Pinpoint the cell where the given text exists, returning its [X, Y] midpoint coordinate. 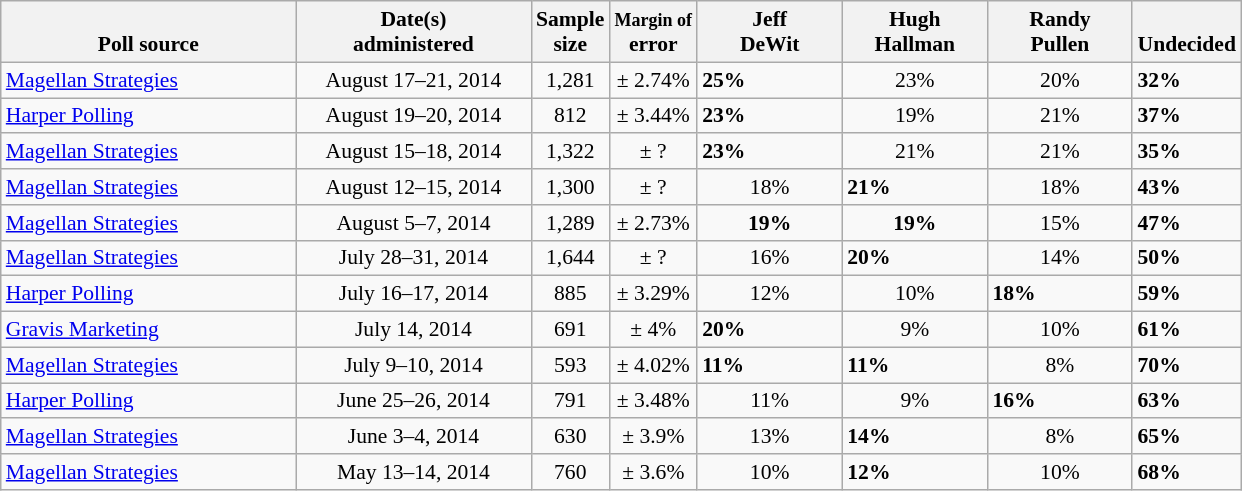
May 13–14, 2014 [414, 472]
791 [570, 401]
July 9–10, 2014 [414, 365]
± 2.73% [653, 223]
± 3.44% [653, 116]
47% [1186, 223]
August 5–7, 2014 [414, 223]
JeffDeWit [770, 32]
43% [1186, 187]
885 [570, 294]
68% [1186, 472]
37% [1186, 116]
± 3.6% [653, 472]
593 [570, 365]
Samplesize [570, 32]
812 [570, 116]
July 16–17, 2014 [414, 294]
± 4.02% [653, 365]
± 3.29% [653, 294]
760 [570, 472]
Poll source [148, 32]
July 28–31, 2014 [414, 258]
± 2.74% [653, 80]
1,644 [570, 258]
15% [1060, 223]
63% [1186, 401]
RandyPullen [1060, 32]
Gravis Marketing [148, 330]
70% [1186, 365]
59% [1186, 294]
32% [1186, 80]
July 14, 2014 [414, 330]
1,289 [570, 223]
50% [1186, 258]
Undecided [1186, 32]
61% [1186, 330]
HughHallman [914, 32]
13% [770, 437]
65% [1186, 437]
August 15–18, 2014 [414, 152]
630 [570, 437]
35% [1186, 152]
Margin oferror [653, 32]
June 25–26, 2014 [414, 401]
June 3–4, 2014 [414, 437]
August 12–15, 2014 [414, 187]
August 17–21, 2014 [414, 80]
± 3.9% [653, 437]
25% [770, 80]
1,322 [570, 152]
± 4% [653, 330]
August 19–20, 2014 [414, 116]
Date(s)administered [414, 32]
1,281 [570, 80]
± 3.48% [653, 401]
1,300 [570, 187]
691 [570, 330]
